Capture the cell that displays the provided text and extract its [X, Y] central coordinate. 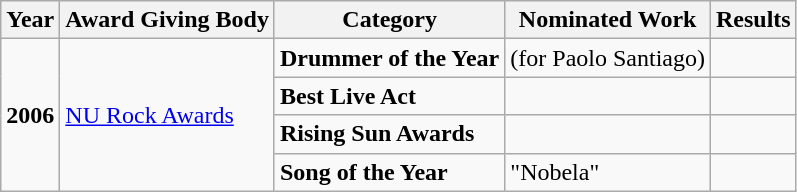
Results [753, 20]
Award Giving Body [168, 20]
(for Paolo Santiago) [608, 58]
Best Live Act [389, 96]
Song of the Year [389, 172]
NU Rock Awards [168, 115]
2006 [30, 115]
Year [30, 20]
Category [389, 20]
Nominated Work [608, 20]
"Nobela" [608, 172]
Rising Sun Awards [389, 134]
Drummer of the Year [389, 58]
